For the text-containing cell, return its midpoint in [X, Y] coordinate format. 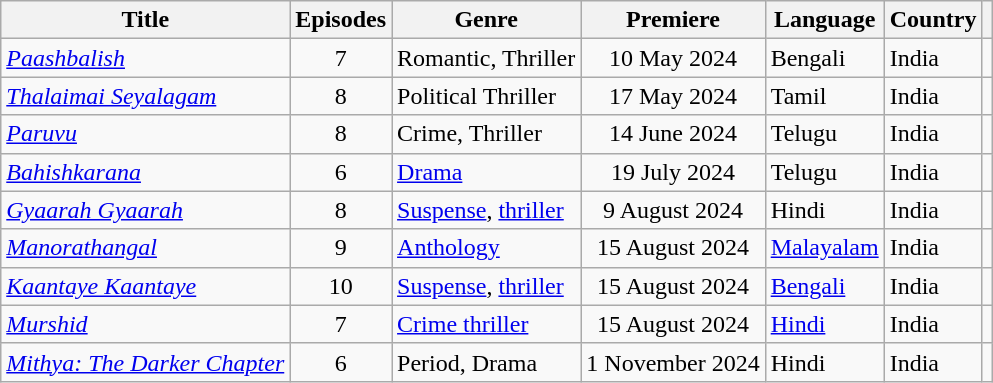
10 May 2024 [673, 58]
Romantic, Thriller [486, 58]
Episodes [341, 20]
Manorathangal [146, 248]
Crime thriller [486, 324]
Kaantaye Kaantaye [146, 286]
9 [341, 248]
Mithya: The Darker Chapter [146, 362]
Paashbalish [146, 58]
Title [146, 20]
Anthology [486, 248]
Malayalam [824, 248]
Murshid [146, 324]
Thalaimai Seyalagam [146, 96]
14 June 2024 [673, 134]
Country [933, 20]
Language [824, 20]
Drama [486, 172]
17 May 2024 [673, 96]
Tamil [824, 96]
Political Thriller [486, 96]
Bahishkarana [146, 172]
Paruvu [146, 134]
9 August 2024 [673, 210]
Genre [486, 20]
19 July 2024 [673, 172]
Premiere [673, 20]
Gyaarah Gyaarah [146, 210]
Crime, Thriller [486, 134]
Period, Drama [486, 362]
1 November 2024 [673, 362]
10 [341, 286]
